Scan for the cell matching the given text and deliver its (x, y) coordinate at center. 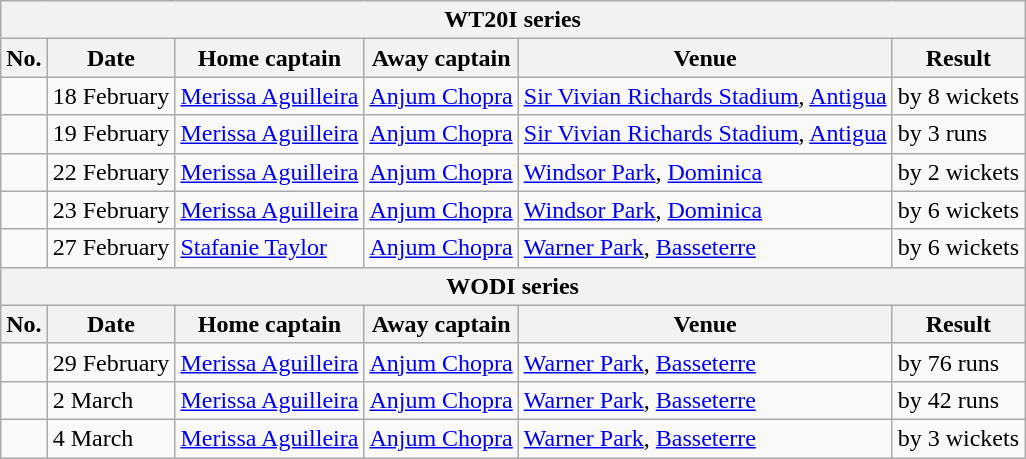
WT20I series (513, 20)
27 February (111, 248)
23 February (111, 210)
2 March (111, 400)
19 February (111, 134)
18 February (111, 96)
by 3 wickets (958, 438)
by 3 runs (958, 134)
29 February (111, 362)
by 76 runs (958, 362)
by 8 wickets (958, 96)
4 March (111, 438)
by 2 wickets (958, 172)
WODI series (513, 286)
by 42 runs (958, 400)
22 February (111, 172)
Stafanie Taylor (270, 248)
